Return (x, y) of the center of cell containing provided text 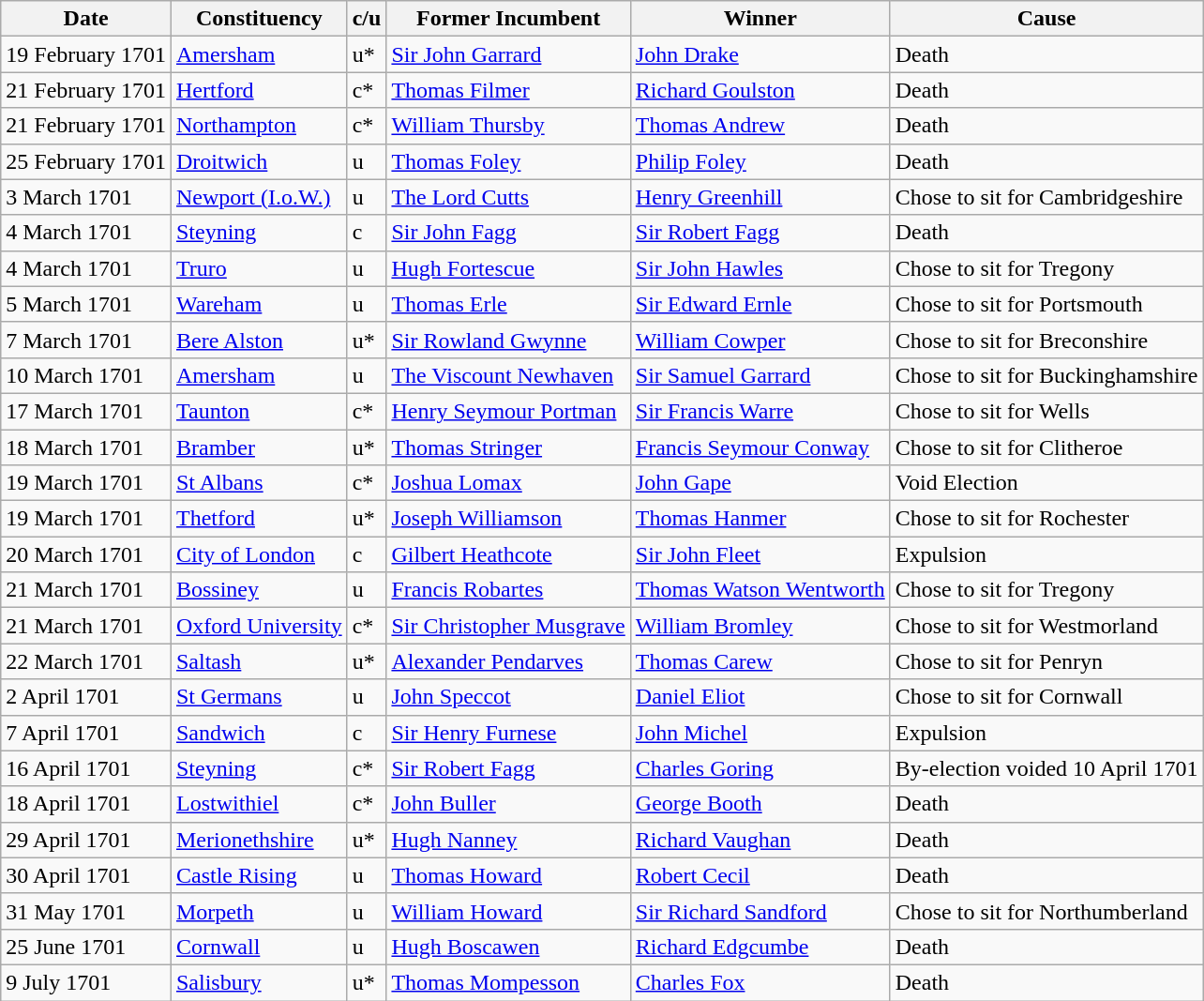
25 February 1701 (86, 161)
Chose to sit for Cambridgeshire (1046, 197)
Thomas Foley (508, 161)
Newport (I.o.W.) (259, 197)
City of London (259, 554)
Thomas Howard (508, 875)
John Buller (508, 804)
Thomas Carew (760, 661)
John Drake (760, 54)
18 March 1701 (86, 447)
18 April 1701 (86, 804)
Chose to sit for Penryn (1046, 661)
Constituency (259, 19)
Sir Edward Ernle (760, 304)
Henry Greenhill (760, 197)
Thomas Andrew (760, 126)
Thomas Hanmer (760, 519)
Lostwithiel (259, 804)
Chose to sit for Northumberland (1046, 911)
George Booth (760, 804)
Salisbury (259, 982)
7 March 1701 (86, 340)
Truro (259, 268)
John Michel (760, 733)
Daniel Eliot (760, 697)
25 June 1701 (86, 947)
Chose to sit for Westmorland (1046, 626)
Sir Richard Sandford (760, 911)
3 March 1701 (86, 197)
St Germans (259, 697)
Henry Seymour Portman (508, 411)
Chose to sit for Rochester (1046, 519)
Bramber (259, 447)
John Speccot (508, 697)
William Thursby (508, 126)
Oxford University (259, 626)
10 March 1701 (86, 375)
Thomas Filmer (508, 90)
Sir Henry Furnese (508, 733)
Sir Samuel Garrard (760, 375)
29 April 1701 (86, 840)
Morpeth (259, 911)
Gilbert Heathcote (508, 554)
Joshua Lomax (508, 483)
Chose to sit for Cornwall (1046, 697)
Thetford (259, 519)
Sandwich (259, 733)
19 February 1701 (86, 54)
Philip Foley (760, 161)
c/u (367, 19)
John Gape (760, 483)
Francis Seymour Conway (760, 447)
Hugh Nanney (508, 840)
Thomas Mompesson (508, 982)
Void Election (1046, 483)
Droitwich (259, 161)
Richard Edgcumbe (760, 947)
Merionethshire (259, 840)
9 July 1701 (86, 982)
Date (86, 19)
Chose to sit for Portsmouth (1046, 304)
Sir Christopher Musgrave (508, 626)
The Viscount Newhaven (508, 375)
Hertford (259, 90)
Joseph Williamson (508, 519)
Robert Cecil (760, 875)
By-election voided 10 April 1701 (1046, 768)
Wareham (259, 304)
Thomas Stringer (508, 447)
William Cowper (760, 340)
Cause (1046, 19)
16 April 1701 (86, 768)
Bere Alston (259, 340)
Bossiney (259, 590)
Hugh Boscawen (508, 947)
20 March 1701 (86, 554)
Charles Goring (760, 768)
Castle Rising (259, 875)
The Lord Cutts (508, 197)
Sir John Hawles (760, 268)
Saltash (259, 661)
17 March 1701 (86, 411)
7 April 1701 (86, 733)
Chose to sit for Breconshire (1046, 340)
Former Incumbent (508, 19)
Sir John Garrard (508, 54)
St Albans (259, 483)
Taunton (259, 411)
Thomas Watson Wentworth (760, 590)
Thomas Erle (508, 304)
31 May 1701 (86, 911)
Alexander Pendarves (508, 661)
Sir John Fleet (760, 554)
30 April 1701 (86, 875)
Charles Fox (760, 982)
5 March 1701 (86, 304)
Hugh Fortescue (508, 268)
William Bromley (760, 626)
Sir John Fagg (508, 233)
Winner (760, 19)
Francis Robartes (508, 590)
Chose to sit for Wells (1046, 411)
Sir Rowland Gwynne (508, 340)
Richard Vaughan (760, 840)
Richard Goulston (760, 90)
2 April 1701 (86, 697)
William Howard (508, 911)
Chose to sit for Buckinghamshire (1046, 375)
Northampton (259, 126)
Cornwall (259, 947)
Chose to sit for Clitheroe (1046, 447)
Sir Francis Warre (760, 411)
22 March 1701 (86, 661)
